Detect which cell encompasses the target text, then output its [X, Y] center coordinate. 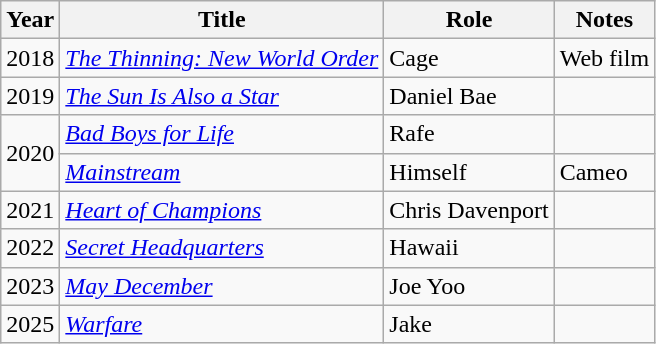
Mainstream [222, 172]
2023 [30, 286]
Cage [469, 58]
2019 [30, 96]
Warfare [222, 324]
2022 [30, 248]
Cameo [604, 172]
Heart of Champions [222, 210]
May December [222, 286]
Year [30, 20]
2021 [30, 210]
2018 [30, 58]
Himself [469, 172]
The Thinning: New World Order [222, 58]
Web film [604, 58]
2025 [30, 324]
Secret Headquarters [222, 248]
Role [469, 20]
Chris Davenport [469, 210]
Joe Yoo [469, 286]
The Sun Is Also a Star [222, 96]
Title [222, 20]
2020 [30, 153]
Hawaii [469, 248]
Notes [604, 20]
Daniel Bae [469, 96]
Rafe [469, 134]
Bad Boys for Life [222, 134]
Jake [469, 324]
